From the cell containing the given text, extract its center point as (x, y) coordinate. 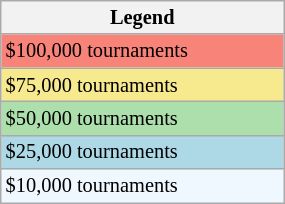
$75,000 tournaments (142, 85)
Legend (142, 17)
$10,000 tournaments (142, 186)
$50,000 tournaments (142, 118)
$25,000 tournaments (142, 152)
$100,000 tournaments (142, 51)
